Extract the [x, y] coordinate from the center of the cell holding the provided text.  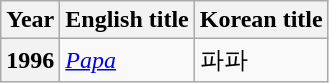
1996 [30, 60]
Year [30, 20]
English title [127, 20]
Papa [127, 60]
Korean title [261, 20]
파파 [261, 60]
